Search for the cell housing the specified text and yield its (x, y) center coordinate. 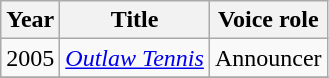
Announcer (268, 58)
Outlaw Tennis (135, 58)
Voice role (268, 20)
Title (135, 20)
Year (30, 20)
2005 (30, 58)
